Extract the [X, Y] coordinate from the center of the cell holding the provided text.  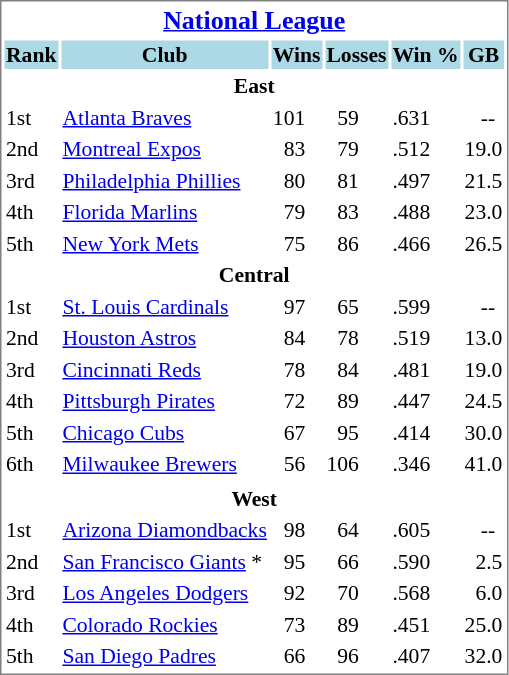
Wins [296, 54]
98 [296, 530]
Cincinnati Reds [164, 370]
106 [356, 464]
GB [484, 54]
65 [356, 306]
72 [296, 401]
92 [296, 593]
6th [30, 464]
.512 [426, 149]
.488 [426, 212]
73 [296, 624]
.481 [426, 370]
.466 [426, 244]
.346 [426, 464]
Pittsburgh Pirates [164, 401]
St. Louis Cardinals [164, 306]
67 [296, 432]
26.5 [484, 244]
Houston Astros [164, 338]
San Francisco Giants * [164, 562]
.497 [426, 180]
70 [356, 593]
West [254, 498]
Florida Marlins [164, 212]
.414 [426, 432]
23.0 [484, 212]
Atlanta Braves [164, 118]
24.5 [484, 401]
.407 [426, 656]
59 [356, 118]
Win % [426, 54]
75 [296, 244]
Milwaukee Brewers [164, 464]
Los Angeles Dodgers [164, 593]
13.0 [484, 338]
56 [296, 464]
.451 [426, 624]
Club [164, 54]
2.5 [484, 562]
Chicago Cubs [164, 432]
30.0 [484, 432]
.519 [426, 338]
.447 [426, 401]
80 [296, 180]
21.5 [484, 180]
.568 [426, 593]
86 [356, 244]
96 [356, 656]
Losses [356, 54]
Central [254, 275]
.631 [426, 118]
Colorado Rockies [164, 624]
Rank [30, 54]
San Diego Padres [164, 656]
New York Mets [164, 244]
Arizona Diamondbacks [164, 530]
64 [356, 530]
32.0 [484, 656]
81 [356, 180]
.599 [426, 306]
National League [254, 20]
.605 [426, 530]
6.0 [484, 593]
.590 [426, 562]
41.0 [484, 464]
25.0 [484, 624]
101 [296, 118]
97 [296, 306]
Philadelphia Phillies [164, 180]
East [254, 86]
Montreal Expos [164, 149]
